Identify which cell holds the provided text, then report its [X, Y] central coordinate. 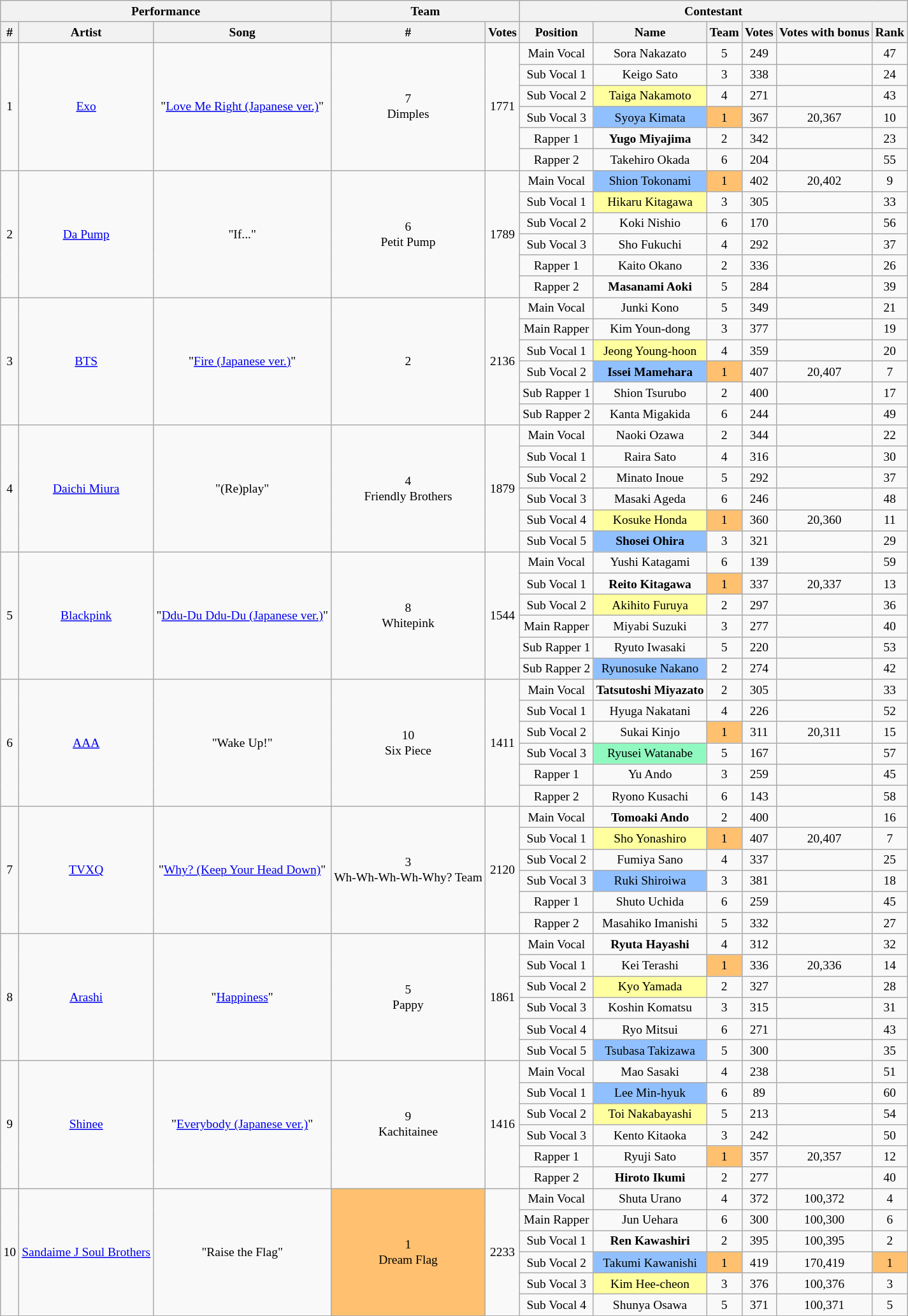
4Friendly Brothers [408, 488]
Yugo Miyajima [650, 138]
213 [759, 1114]
Tomoaki Ando [650, 817]
100,376 [825, 1283]
20,367 [825, 117]
371 [759, 1305]
311 [759, 732]
1771 [502, 106]
Toi Nakabayashi [650, 1114]
"If..." [242, 234]
8 [10, 997]
Ruki Shiroiwa [650, 881]
139 [759, 562]
Fumiya Sano [650, 859]
Koki Nishio [650, 223]
Ryuji Sato [650, 1156]
Lee Min-hyuk [650, 1092]
Position [557, 32]
32 [890, 944]
Taiga Nakamoto [650, 96]
29 [890, 542]
100,371 [825, 1305]
Naoki Ozawa [650, 435]
"Love Me Right (Japanese ver.)" [242, 106]
25 [890, 859]
Name [650, 32]
Mao Sasaki [650, 1072]
14 [890, 965]
1789 [502, 234]
312 [759, 944]
Exo [87, 106]
56 [890, 223]
3Wh-Wh-Wh-Wh-Why? Team [408, 870]
Minato Inoue [650, 478]
39 [890, 287]
Sandaime J Soul Brothers [87, 1252]
Masaki Ageda [650, 498]
Akihito Furuya [650, 605]
2136 [502, 361]
24 [890, 75]
1544 [502, 616]
Raira Sato [650, 456]
Syoya Kimata [650, 117]
20,357 [825, 1156]
170,419 [825, 1262]
42 [890, 668]
Koshin Komatsu [650, 1008]
342 [759, 138]
"Everybody (Japanese ver.)" [242, 1125]
"Wake Up!" [242, 743]
20,311 [825, 732]
Daichi Miura [87, 488]
Contestant [714, 11]
9Kachitainee [408, 1125]
Kim Youn-dong [650, 329]
Performance [166, 11]
Da Pump [87, 234]
89 [759, 1092]
Blackpink [87, 616]
47 [890, 54]
23 [890, 138]
Ryunosuke Nakano [650, 668]
Kanta Migakida [650, 414]
249 [759, 54]
Jeong Young-hoon [650, 351]
Yu Ando [650, 775]
100,372 [825, 1198]
Kaito Okano [650, 265]
Kei Terashi [650, 965]
Hikaru Kitagawa [650, 201]
226 [759, 711]
Hyuga Nakatani [650, 711]
Shuto Uchida [650, 902]
6Petit Pump [408, 234]
Sho Yonashiro [650, 839]
Artist [87, 32]
395 [759, 1241]
244 [759, 414]
Ryuto Iwasaki [650, 647]
Shuta Urano [650, 1198]
19 [890, 329]
297 [759, 605]
1411 [502, 743]
381 [759, 881]
284 [759, 287]
402 [759, 181]
59 [890, 562]
2120 [502, 870]
Shinee [87, 1125]
22 [890, 435]
357 [759, 1156]
204 [759, 159]
Kento Kitaoka [650, 1136]
360 [759, 520]
Kim Hee-cheon [650, 1283]
Masahiko Imanishi [650, 923]
419 [759, 1262]
377 [759, 329]
27 [890, 923]
Shunya Osawa [650, 1305]
31 [890, 1008]
Ryo Mitsui [650, 1029]
"Why? (Keep Your Head Down)" [242, 870]
316 [759, 456]
327 [759, 987]
TVXQ [87, 870]
274 [759, 668]
49 [890, 414]
332 [759, 923]
Arashi [87, 997]
1879 [502, 488]
242 [759, 1136]
2233 [502, 1252]
246 [759, 498]
359 [759, 351]
Takumi Kawanishi [650, 1262]
57 [890, 753]
1861 [502, 997]
20,337 [825, 584]
Sora Nakazato [650, 54]
367 [759, 117]
1416 [502, 1125]
238 [759, 1072]
17 [890, 393]
26 [890, 265]
55 [890, 159]
100,300 [825, 1220]
Ryusei Watanabe [650, 753]
48 [890, 498]
372 [759, 1198]
50 [890, 1136]
13 [890, 584]
58 [890, 795]
Tsubasa Takizawa [650, 1050]
60 [890, 1092]
51 [890, 1072]
Sho Fukuchi [650, 245]
Shion Tsurubo [650, 393]
8Whitepink [408, 616]
Kosuke Honda [650, 520]
10Six Piece [408, 743]
"Happiness" [242, 997]
"Raise the Flag" [242, 1252]
Shion Tokonami [650, 181]
AAA [87, 743]
Kyo Yamada [650, 987]
35 [890, 1050]
Votes with bonus [825, 32]
15 [890, 732]
Ryuta Hayashi [650, 944]
Masanami Aoki [650, 287]
7Dimples [408, 106]
376 [759, 1283]
143 [759, 795]
100,395 [825, 1241]
20,402 [825, 181]
1Dream Flag [408, 1252]
349 [759, 308]
16 [890, 817]
Jun Uehara [650, 1220]
Reito Kitagawa [650, 584]
338 [759, 75]
11 [890, 520]
Song [242, 32]
Junki Kono [650, 308]
53 [890, 647]
315 [759, 1008]
20,336 [825, 965]
220 [759, 647]
Ryono Kusachi [650, 795]
28 [890, 987]
5Pappy [408, 997]
321 [759, 542]
BTS [87, 361]
170 [759, 223]
Keigo Sato [650, 75]
30 [890, 456]
Issei Mamehara [650, 372]
20,360 [825, 520]
20 [890, 351]
Ren Kawashiri [650, 1241]
Tatsutoshi Miyazato [650, 690]
Sukai Kinjo [650, 732]
"Fire (Japanese ver.)" [242, 361]
"(Re)play" [242, 488]
54 [890, 1114]
52 [890, 711]
21 [890, 308]
12 [890, 1156]
344 [759, 435]
18 [890, 881]
Shosei Ohira [650, 542]
Miyabi Suzuki [650, 626]
"Ddu-Du Ddu-Du (Japanese ver.)" [242, 616]
Rank [890, 32]
Yushi Katagami [650, 562]
36 [890, 605]
Hiroto Ikumi [650, 1178]
167 [759, 753]
Takehiro Okada [650, 159]
